Identify which cell holds the provided text, then report its [X, Y] central coordinate. 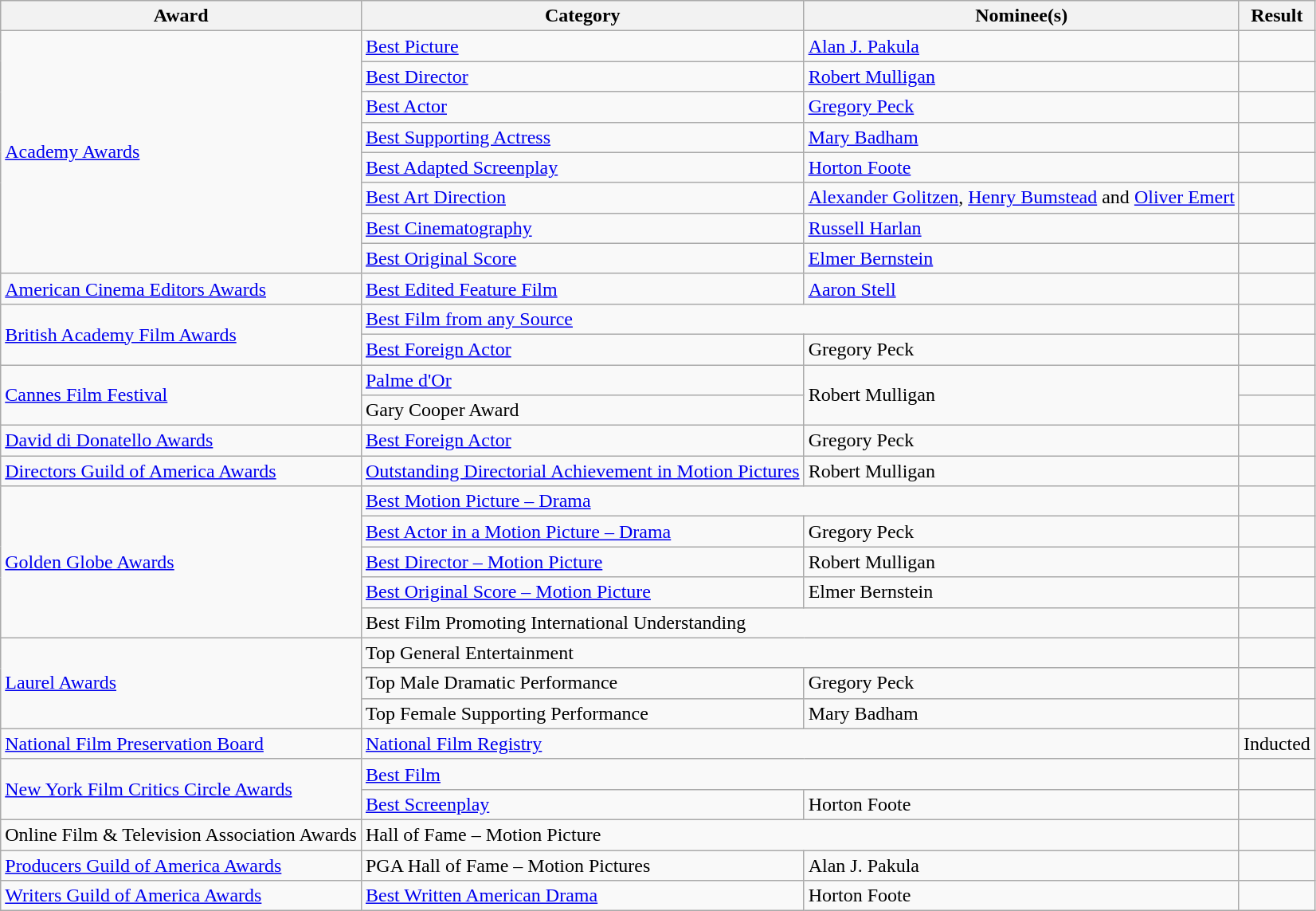
New York Film Critics Circle Awards [182, 789]
Cannes Film Festival [182, 395]
Best Screenplay [582, 804]
Best Supporting Actress [582, 137]
Aaron Stell [1021, 289]
Russell Harlan [1021, 228]
British Academy Film Awards [182, 334]
Inducted [1276, 744]
Award [182, 16]
Palme d'Or [582, 380]
Best Original Score – Motion Picture [582, 592]
Producers Guild of America Awards [182, 865]
Best Film [800, 774]
Best Adapted Screenplay [582, 167]
American Cinema Editors Awards [182, 289]
Hall of Fame – Motion Picture [800, 834]
Result [1276, 16]
Academy Awards [182, 152]
Best Edited Feature Film [582, 289]
Laurel Awards [182, 683]
Best Motion Picture – Drama [800, 501]
Nominee(s) [1021, 16]
Alexander Golitzen, Henry Bumstead and Oliver Emert [1021, 198]
Online Film & Television Association Awards [182, 834]
Top Male Dramatic Performance [582, 683]
Best Cinematography [582, 228]
Top General Entertainment [800, 653]
Best Actor [582, 107]
David di Donatello Awards [182, 441]
Writers Guild of America Awards [182, 896]
Best Director [582, 77]
Best Original Score [582, 258]
Outstanding Directorial Achievement in Motion Pictures [582, 471]
Best Director – Motion Picture [582, 562]
National Film Preservation Board [182, 744]
Best Actor in a Motion Picture – Drama [582, 532]
Best Picture [582, 46]
Directors Guild of America Awards [182, 471]
Best Art Direction [582, 198]
Best Film Promoting International Understanding [800, 622]
Top Female Supporting Performance [582, 713]
Golden Globe Awards [182, 562]
Best Film from any Source [800, 319]
National Film Registry [800, 744]
Category [582, 16]
PGA Hall of Fame – Motion Pictures [582, 865]
Gary Cooper Award [582, 410]
Best Written American Drama [582, 896]
